Provide the (X, Y) coordinate of the cell's center where the given text is located.  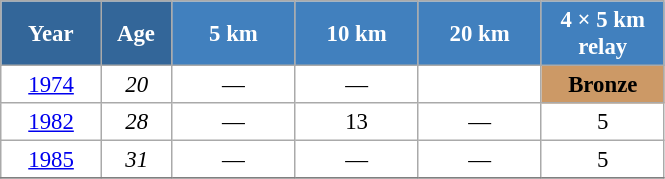
1985 (52, 160)
28 (136, 122)
Age (136, 34)
Year (52, 34)
31 (136, 160)
Bronze (602, 85)
4 × 5 km relay (602, 34)
20 km (480, 34)
1974 (52, 85)
20 (136, 85)
13 (356, 122)
5 km (234, 34)
10 km (356, 34)
1982 (52, 122)
